Capture the cell that displays the provided text and extract its [X, Y] central coordinate. 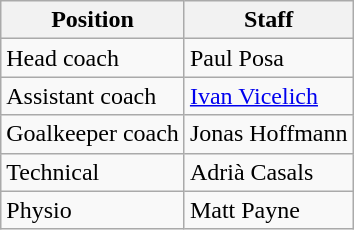
Adrià Casals [268, 172]
Goalkeeper coach [93, 134]
Staff [268, 20]
Position [93, 20]
Matt Payne [268, 210]
Jonas Hoffmann [268, 134]
Ivan Vicelich [268, 96]
Physio [93, 210]
Technical [93, 172]
Head coach [93, 58]
Assistant coach [93, 96]
Paul Posa [268, 58]
